Provide the [x, y] coordinate of the cell's center where the given text is located.  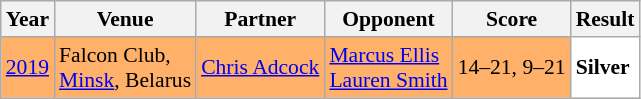
Year [28, 19]
Opponent [388, 19]
Result [606, 19]
Marcus Ellis Lauren Smith [388, 68]
14–21, 9–21 [512, 68]
Venue [125, 19]
Partner [260, 19]
Silver [606, 68]
Score [512, 19]
Chris Adcock [260, 68]
2019 [28, 68]
Falcon Club,Minsk, Belarus [125, 68]
